Return (x, y) of the center of cell containing provided text 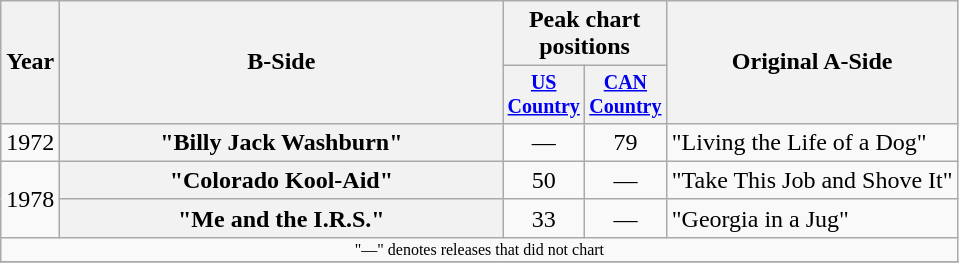
"Georgia in a Jug" (812, 218)
1978 (30, 199)
Original A-Side (812, 62)
"Colorado Kool-Aid" (282, 180)
CAN Country (626, 94)
"Take This Job and Shove It" (812, 180)
Peak chartpositions (584, 34)
"Living the Life of a Dog" (812, 142)
"—" denotes releases that did not chart (480, 249)
Year (30, 62)
B-Side (282, 62)
1972 (30, 142)
79 (626, 142)
33 (544, 218)
US Country (544, 94)
"Me and the I.R.S." (282, 218)
"Billy Jack Washburn" (282, 142)
50 (544, 180)
